Capture the cell that displays the provided text and extract its (X, Y) central coordinate. 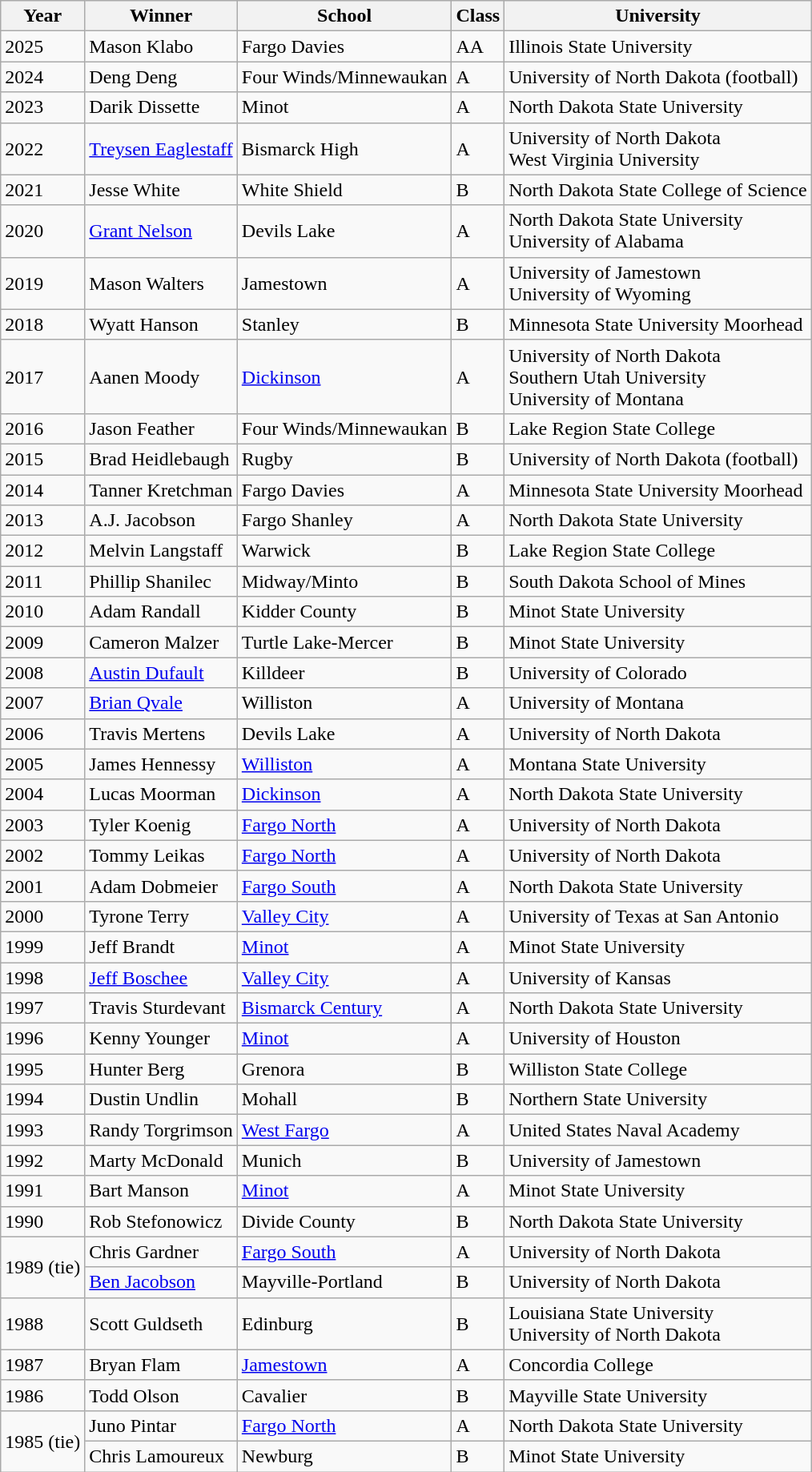
Scott Guldseth (161, 1323)
University of Houston (658, 1039)
Jeff Brandt (161, 947)
Brad Heidlebaugh (161, 459)
2005 (43, 764)
University (658, 16)
Northern State University (658, 1100)
Todd Olson (161, 1395)
1987 (43, 1365)
Mason Klabo (161, 46)
Williston State College (658, 1069)
Jeff Boschee (161, 978)
Tommy Leikas (161, 855)
Adam Randall (161, 612)
University of North DakotaWest Virginia University (658, 149)
2016 (43, 428)
1989 (tie) (43, 1267)
Phillip Shanilec (161, 581)
Mayville State University (658, 1395)
James Hennessy (161, 764)
2012 (43, 551)
Tanner Kretchman (161, 489)
Grant Nelson (161, 231)
Austin Dufault (161, 673)
Jesse White (161, 190)
University of Kansas (658, 978)
1998 (43, 978)
2025 (43, 46)
Mayville-Portland (344, 1282)
Chris Gardner (161, 1252)
Darik Dissette (161, 107)
2023 (43, 107)
Bart Manson (161, 1191)
Class (478, 16)
Treysen Eaglestaff (161, 149)
1994 (43, 1100)
Tyrone Terry (161, 916)
Bryan Flam (161, 1365)
2015 (43, 459)
1992 (43, 1160)
Kidder County (344, 612)
University of JamestownUniversity of Wyoming (658, 284)
University of Jamestown (658, 1160)
1997 (43, 1008)
Wyatt Hanson (161, 324)
Adam Dobmeier (161, 886)
Warwick (344, 551)
Cavalier (344, 1395)
AA (478, 46)
Edinburg (344, 1323)
School (344, 16)
White Shield (344, 190)
2008 (43, 673)
1985 (tie) (43, 1441)
2013 (43, 521)
2010 (43, 612)
Montana State University (658, 764)
Munich (344, 1160)
University of Texas at San Antonio (658, 916)
Dustin Undlin (161, 1100)
Rob Stefonowicz (161, 1221)
Kenny Younger (161, 1039)
Winner (161, 16)
2001 (43, 886)
Juno Pintar (161, 1426)
Newburg (344, 1456)
Aanen Moody (161, 376)
Travis Sturdevant (161, 1008)
North Dakota State College of Science (658, 190)
Midway/Minto (344, 581)
Ben Jacobson (161, 1282)
2019 (43, 284)
Marty McDonald (161, 1160)
Deng Deng (161, 77)
2003 (43, 825)
Melvin Langstaff (161, 551)
South Dakota School of Mines (658, 581)
2024 (43, 77)
1995 (43, 1069)
Bismarck Century (344, 1008)
Turtle Lake-Mercer (344, 642)
Fargo Shanley (344, 521)
Lucas Moorman (161, 794)
Year (43, 16)
Mohall (344, 1100)
2021 (43, 190)
North Dakota State UniversityUniversity of Alabama (658, 231)
United States Naval Academy (658, 1130)
2006 (43, 734)
Travis Mertens (161, 734)
1986 (43, 1395)
1993 (43, 1130)
Cameron Malzer (161, 642)
2020 (43, 231)
2018 (43, 324)
1988 (43, 1323)
2017 (43, 376)
Jason Feather (161, 428)
West Fargo (344, 1130)
2022 (43, 149)
Mason Walters (161, 284)
1990 (43, 1221)
Stanley (344, 324)
2002 (43, 855)
Rugby (344, 459)
Tyler Koenig (161, 825)
Grenora (344, 1069)
A.J. Jacobson (161, 521)
University of Colorado (658, 673)
Brian Qvale (161, 703)
2014 (43, 489)
1991 (43, 1191)
Killdeer (344, 673)
Concordia College (658, 1365)
University of North DakotaSouthern Utah UniversityUniversity of Montana (658, 376)
2011 (43, 581)
Randy Torgrimson (161, 1130)
Illinois State University (658, 46)
2007 (43, 703)
2004 (43, 794)
1999 (43, 947)
2000 (43, 916)
Louisiana State UniversityUniversity of North Dakota (658, 1323)
University of Montana (658, 703)
Chris Lamoureux (161, 1456)
Bismarck High (344, 149)
2009 (43, 642)
Hunter Berg (161, 1069)
1996 (43, 1039)
Divide County (344, 1221)
